For the text-containing cell, return its midpoint in (X, Y) coordinate format. 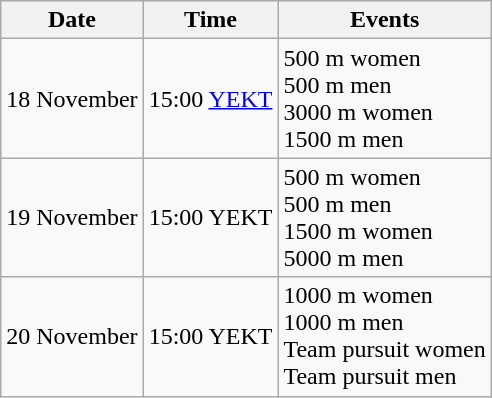
Time (210, 20)
Events (384, 20)
500 m women500 m men1500 m women5000 m men (384, 218)
1000 m women1000 m menTeam pursuit womenTeam pursuit men (384, 336)
19 November (72, 218)
500 m women500 m men3000 m women1500 m men (384, 98)
Date (72, 20)
18 November (72, 98)
20 November (72, 336)
